Find where the given text appears and provide that cell's center as (X, Y) coordinate. 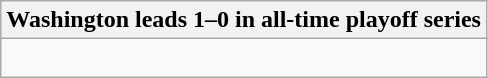
Washington leads 1–0 in all-time playoff series (244, 20)
